Extract the [x, y] coordinate from the center of the cell holding the provided text.  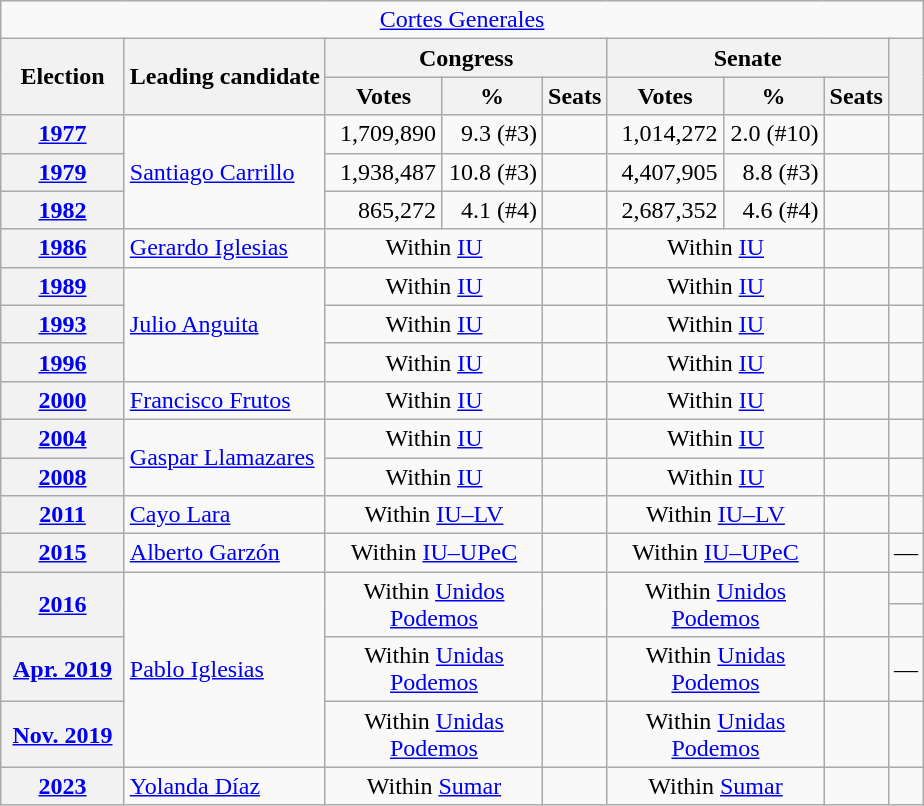
1996 [63, 362]
8.8 (#3) [774, 172]
Gaspar Llamazares [224, 457]
1977 [63, 134]
Julio Anguita [224, 324]
10.8 (#3) [492, 172]
4.6 (#4) [774, 210]
2000 [63, 400]
4.1 (#4) [492, 210]
9.3 (#3) [492, 134]
Gerardo Iglesias [224, 248]
Nov. 2019 [63, 734]
2.0 (#10) [774, 134]
Santiago Carrillo [224, 172]
2015 [63, 553]
Election [63, 77]
Pablo Iglesias [224, 670]
Alberto Garzón [224, 553]
Francisco Frutos [224, 400]
2016 [63, 604]
Congress [466, 58]
1993 [63, 324]
1989 [63, 286]
865,272 [383, 210]
2008 [63, 477]
Yolanda Díaz [224, 786]
1982 [63, 210]
2023 [63, 786]
Apr. 2019 [63, 670]
2004 [63, 438]
1,014,272 [665, 134]
2011 [63, 515]
4,407,905 [665, 172]
1,938,487 [383, 172]
Cortes Generales [462, 20]
Leading candidate [224, 77]
1979 [63, 172]
1986 [63, 248]
Cayo Lara [224, 515]
1,709,890 [383, 134]
2,687,352 [665, 210]
Senate [748, 58]
